Find where the given text appears and provide that cell's center as [x, y] coordinate. 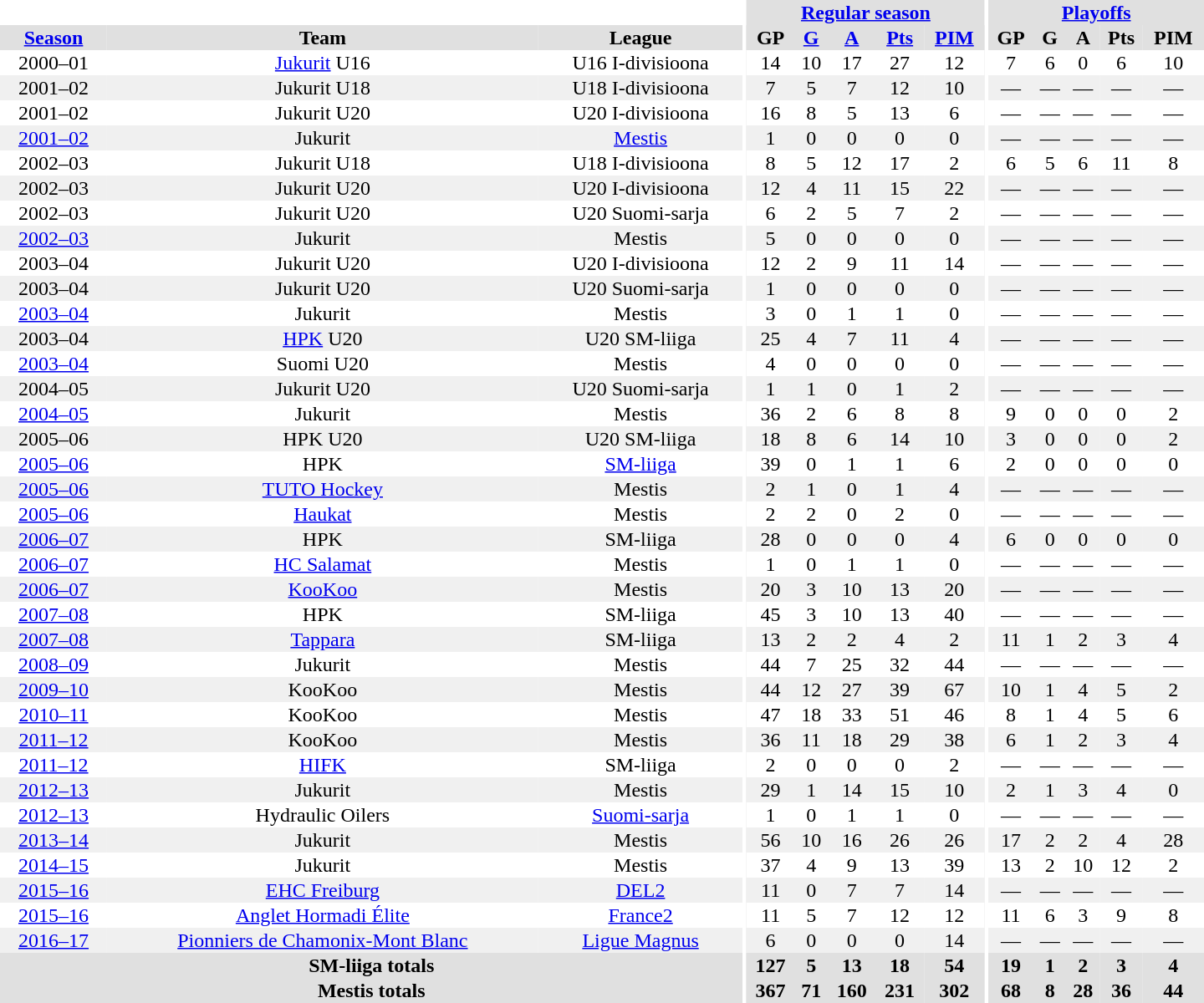
56 [771, 840]
HIFK [323, 765]
HC Salamat [323, 564]
2010–11 [54, 715]
Suomi U20 [323, 364]
46 [955, 715]
2008–09 [54, 664]
Hydraulic Oilers [323, 815]
38 [955, 740]
2013–14 [54, 840]
367 [771, 990]
2000–01 [54, 63]
2009–10 [54, 690]
71 [811, 990]
Season [54, 38]
47 [771, 715]
37 [771, 865]
Jukurit U16 [323, 63]
160 [851, 990]
22 [955, 188]
2014–15 [54, 865]
EHC Freiburg [323, 890]
19 [1010, 965]
2016–17 [54, 940]
Haukat [323, 514]
U16 I-divisioona [640, 63]
Mestis totals [371, 990]
40 [955, 614]
32 [900, 664]
League [640, 38]
231 [900, 990]
68 [1010, 990]
TUTO Hockey [323, 489]
SM-liiga totals [371, 965]
127 [771, 965]
302 [955, 990]
Ligue Magnus [640, 940]
67 [955, 690]
Tappara [323, 639]
DEL2 [640, 890]
51 [900, 715]
Regular season [866, 13]
Team [323, 38]
45 [771, 614]
Playoffs [1096, 13]
France2 [640, 915]
33 [851, 715]
Pionniers de Chamonix-Mont Blanc [323, 940]
54 [955, 965]
Anglet Hormadi Élite [323, 915]
Suomi-sarja [640, 815]
